Output the (X, Y) coordinate of the center of the cell containing the given text.  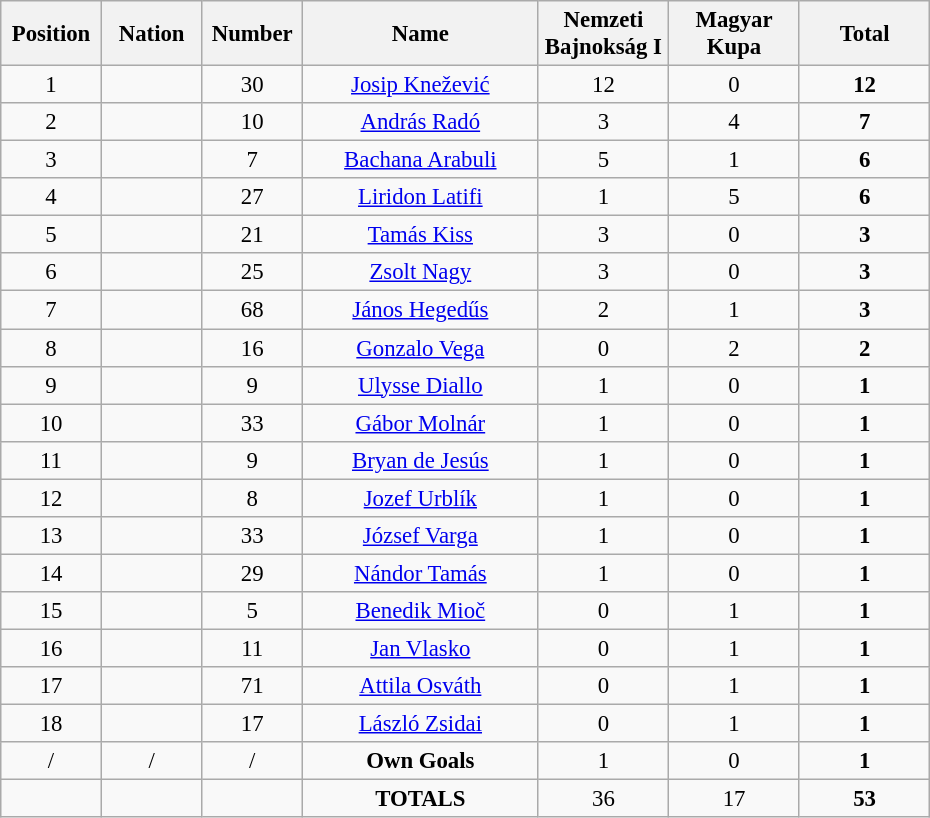
Gonzalo Vega (421, 348)
29 (252, 573)
Ulysse Diallo (421, 385)
Name (421, 34)
László Zsidai (421, 724)
András Radó (421, 122)
15 (52, 611)
21 (252, 235)
Position (52, 34)
Bachana Arabuli (421, 160)
Total (864, 34)
Magyar Kupa (734, 34)
Liridon Latifi (421, 197)
Jozef Urblík (421, 498)
68 (252, 310)
Tamás Kiss (421, 235)
József Varga (421, 536)
János Hegedűs (421, 310)
25 (252, 273)
71 (252, 686)
Nándor Tamás (421, 573)
Zsolt Nagy (421, 273)
Number (252, 34)
18 (52, 724)
53 (864, 799)
Josip Knežević (421, 85)
36 (604, 799)
Benedik Mioč (421, 611)
Nemzeti Bajnokság I (604, 34)
14 (52, 573)
Gábor Molnár (421, 423)
13 (52, 536)
Bryan de Jesús (421, 460)
Own Goals (421, 761)
30 (252, 85)
Jan Vlasko (421, 648)
Nation (152, 34)
Attila Osváth (421, 686)
27 (252, 197)
TOTALS (421, 799)
